Determine the [X, Y] coordinate at the center of the cell enclosing the given text.  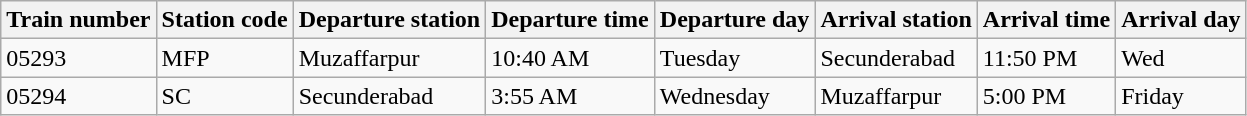
Arrival time [1046, 20]
05293 [78, 58]
Arrival day [1181, 20]
Station code [224, 20]
Wednesday [734, 96]
Friday [1181, 96]
Tuesday [734, 58]
3:55 AM [570, 96]
Departure time [570, 20]
5:00 PM [1046, 96]
05294 [78, 96]
MFP [224, 58]
SC [224, 96]
Train number [78, 20]
11:50 PM [1046, 58]
10:40 AM [570, 58]
Wed [1181, 58]
Departure station [390, 20]
Departure day [734, 20]
Arrival station [896, 20]
